For the text-containing cell, return its midpoint in (X, Y) coordinate format. 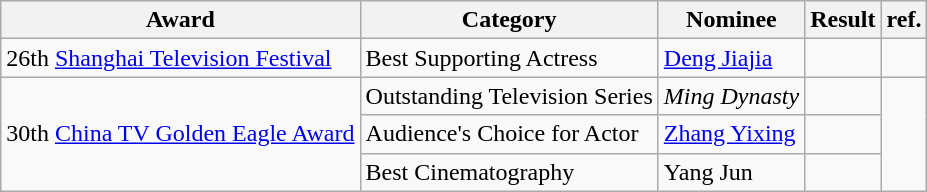
Best Cinematography (509, 172)
Deng Jiajia (731, 58)
Award (180, 20)
30th China TV Golden Eagle Award (180, 134)
Outstanding Television Series (509, 96)
26th Shanghai Television Festival (180, 58)
Best Supporting Actress (509, 58)
ref. (904, 20)
Yang Jun (731, 172)
Audience's Choice for Actor (509, 134)
Nominee (731, 20)
Result (843, 20)
Category (509, 20)
Zhang Yixing (731, 134)
Ming Dynasty (731, 96)
